Output the (x, y) coordinate of the center of the cell containing the given text.  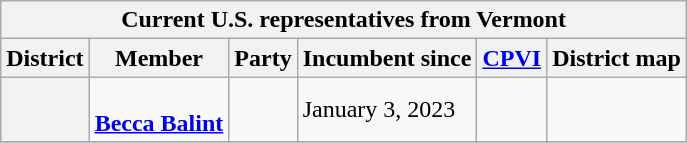
Party (263, 58)
January 3, 2023 (387, 110)
Incumbent since (387, 58)
Becca Balint (159, 110)
CPVI (512, 58)
Member (159, 58)
District map (617, 58)
Current U.S. representatives from Vermont (344, 20)
District (45, 58)
